Scan for the cell matching the given text and deliver its [X, Y] coordinate at center. 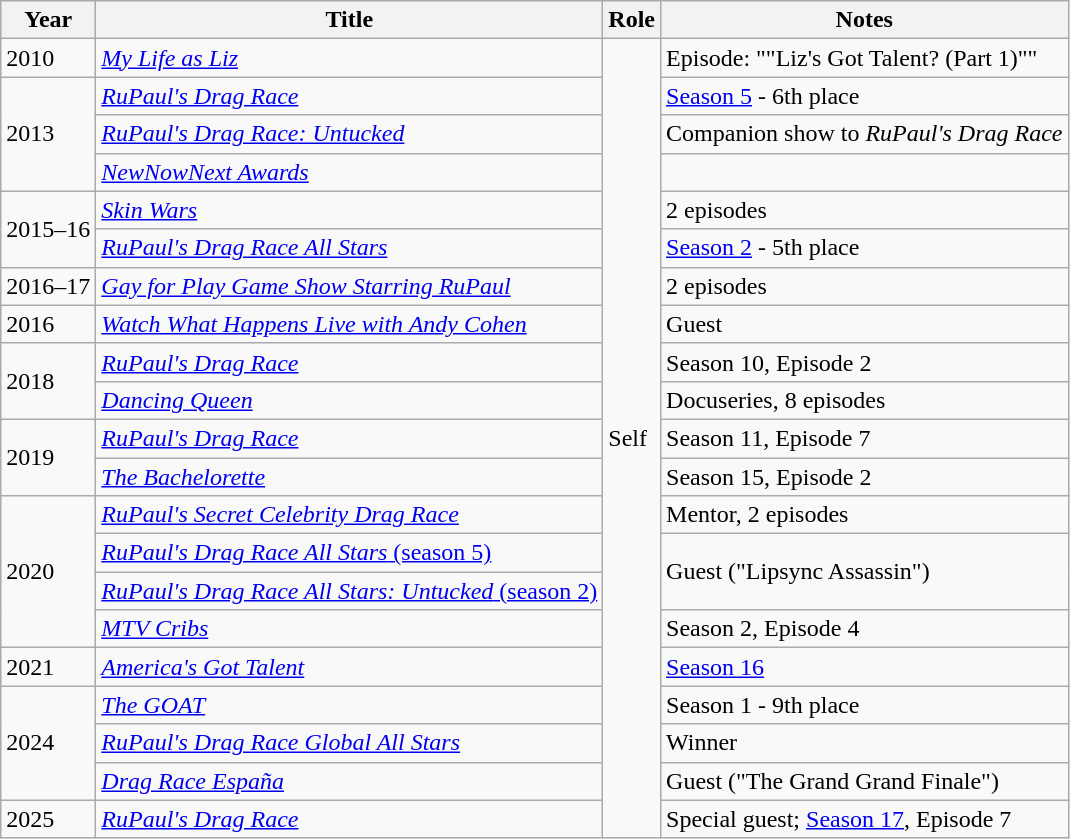
Special guest; Season 17, Episode 7 [865, 819]
Guest ("The Grand Grand Finale") [865, 781]
RuPaul's Secret Celebrity Drag Race [350, 515]
NewNowNext Awards [350, 172]
Winner [865, 743]
Drag Race España [350, 781]
Gay for Play Game Show Starring RuPaul [350, 286]
RuPaul's Drag Race All Stars [350, 248]
Self [632, 438]
Watch What Happens Live with Andy Cohen [350, 324]
Episode: ""Liz's Got Talent? (Part 1)"" [865, 58]
Notes [865, 20]
Role [632, 20]
Mentor, 2 episodes [865, 515]
Dancing Queen [350, 400]
Season 16 [865, 667]
MTV Cribs [350, 629]
2019 [48, 457]
Docuseries, 8 episodes [865, 400]
RuPaul's Drag Race Global All Stars [350, 743]
2020 [48, 572]
Companion show to RuPaul's Drag Race [865, 134]
2025 [48, 819]
2016–17 [48, 286]
2021 [48, 667]
Season 11, Episode 7 [865, 438]
Season 2, Episode 4 [865, 629]
RuPaul's Drag Race: Untucked [350, 134]
Guest ("Lipsync Assassin") [865, 572]
Year [48, 20]
Season 1 - 9th place [865, 705]
RuPaul's Drag Race All Stars (season 5) [350, 553]
Season 5 - 6th place [865, 96]
Guest [865, 324]
2010 [48, 58]
2013 [48, 134]
2018 [48, 381]
Title [350, 20]
2016 [48, 324]
The GOAT [350, 705]
Season 2 - 5th place [865, 248]
Season 10, Episode 2 [865, 362]
America's Got Talent [350, 667]
Season 15, Episode 2 [865, 477]
RuPaul's Drag Race All Stars: Untucked (season 2) [350, 591]
2024 [48, 743]
2015–16 [48, 229]
My Life as Liz [350, 58]
The Bachelorette [350, 477]
Skin Wars [350, 210]
